Return the (x, y) coordinate for the center point of the cell that contains the specified text.  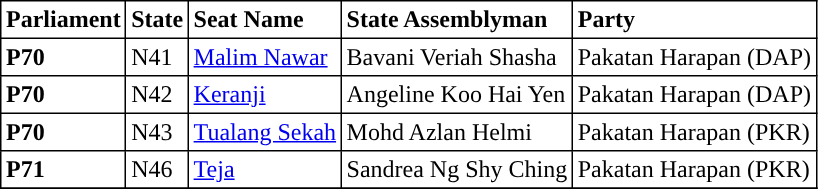
Sandrea Ng Shy Ching (456, 170)
Mohd Azlan Helmi (456, 132)
N42 (157, 95)
Bavani Veriah Shasha (456, 57)
Seat Name (264, 20)
Keranji (264, 95)
State Assemblyman (456, 20)
Teja (264, 170)
N43 (157, 132)
Party (694, 20)
N41 (157, 57)
Tualang Sekah (264, 132)
Angeline Koo Hai Yen (456, 95)
State (157, 20)
Parliament (64, 20)
P71 (64, 170)
N46 (157, 170)
Malim Nawar (264, 57)
